Pinpoint the cell where the given text exists, returning its (X, Y) midpoint coordinate. 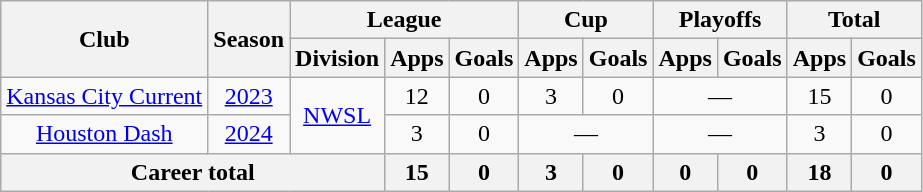
Division (338, 58)
Houston Dash (104, 134)
18 (819, 172)
NWSL (338, 115)
Cup (586, 20)
Total (854, 20)
2024 (249, 134)
12 (417, 96)
League (404, 20)
Kansas City Current (104, 96)
Playoffs (720, 20)
Club (104, 39)
Season (249, 39)
Career total (193, 172)
2023 (249, 96)
